Capture the cell that displays the provided text and extract its (X, Y) central coordinate. 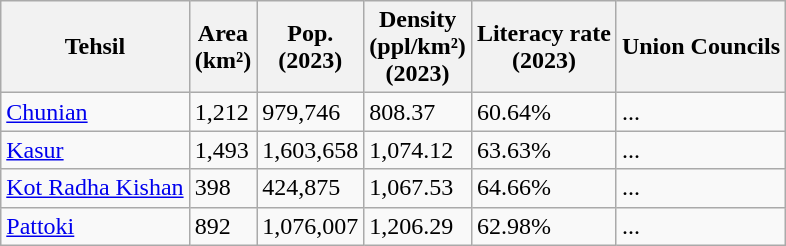
424,875 (310, 188)
979,746 (310, 112)
1,206.29 (418, 226)
Area(km²) (223, 47)
808.37 (418, 112)
1,212 (223, 112)
Union Councils (700, 47)
1,074.12 (418, 150)
Literacy rate(2023) (544, 47)
Pattoki (95, 226)
Density(ppl/km²)(2023) (418, 47)
Kot Radha Kishan (95, 188)
1,067.53 (418, 188)
Pop.(2023) (310, 47)
Tehsil (95, 47)
1,076,007 (310, 226)
1,493 (223, 150)
63.63% (544, 150)
1,603,658 (310, 150)
62.98% (544, 226)
60.64% (544, 112)
64.66% (544, 188)
Chunian (95, 112)
398 (223, 188)
Kasur (95, 150)
892 (223, 226)
